From the cell containing the given text, extract its center point as (x, y) coordinate. 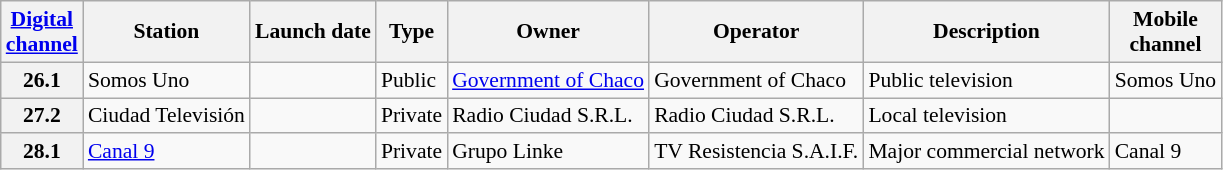
Ciudad Televisión (166, 116)
26.1 (42, 80)
Operator (756, 32)
Launch date (313, 32)
Public television (986, 80)
Grupo Linke (548, 152)
Type (412, 32)
Digitalchannel (42, 32)
TV Resistencia S.A.I.F. (756, 152)
Major commercial network (986, 152)
Mobilechannel (1166, 32)
Local television (986, 116)
Owner (548, 32)
Description (986, 32)
Station (166, 32)
Public (412, 80)
28.1 (42, 152)
27.2 (42, 116)
